Extract the [x, y] coordinate from the center of the cell holding the provided text.  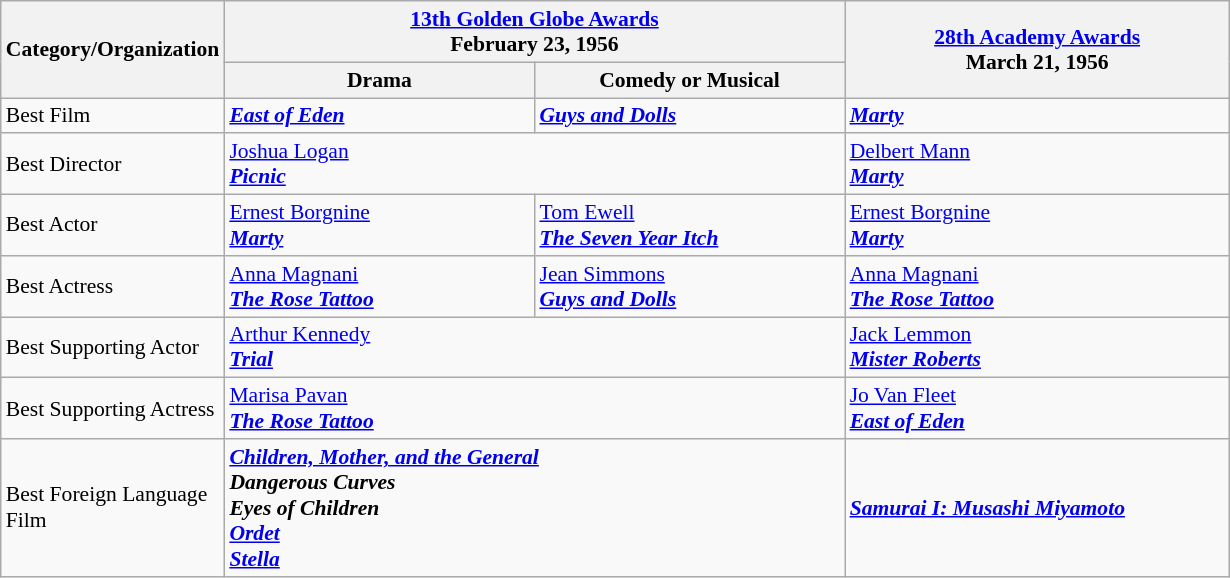
Tom EwellThe Seven Year Itch [689, 226]
Joshua LoganPicnic [534, 164]
Best Actress [113, 286]
Jean SimmonsGuys and Dolls [689, 286]
Category/Organization [113, 50]
Children, Mother, and the GeneralDangerous CurvesEyes of ChildrenOrdetStella [534, 508]
Guys and Dolls [689, 116]
Best Actor [113, 226]
Jack LemmonMister Roberts [1038, 348]
East of Eden [379, 116]
Jo Van FleetEast of Eden [1038, 408]
Best Supporting Actor [113, 348]
Marty [1038, 116]
Best Foreign Language Film [113, 508]
Samurai I: Musashi Miyamoto [1038, 508]
Delbert MannMarty [1038, 164]
Best Film [113, 116]
28th Academy AwardsMarch 21, 1956 [1038, 50]
Best Supporting Actress [113, 408]
Marisa PavanThe Rose Tattoo [534, 408]
Comedy or Musical [689, 80]
Best Director [113, 164]
Drama [379, 80]
13th Golden Globe AwardsFebruary 23, 1956 [534, 32]
Arthur KennedyTrial [534, 348]
